Determine the [x, y] coordinate at the center of the cell enclosing the given text.  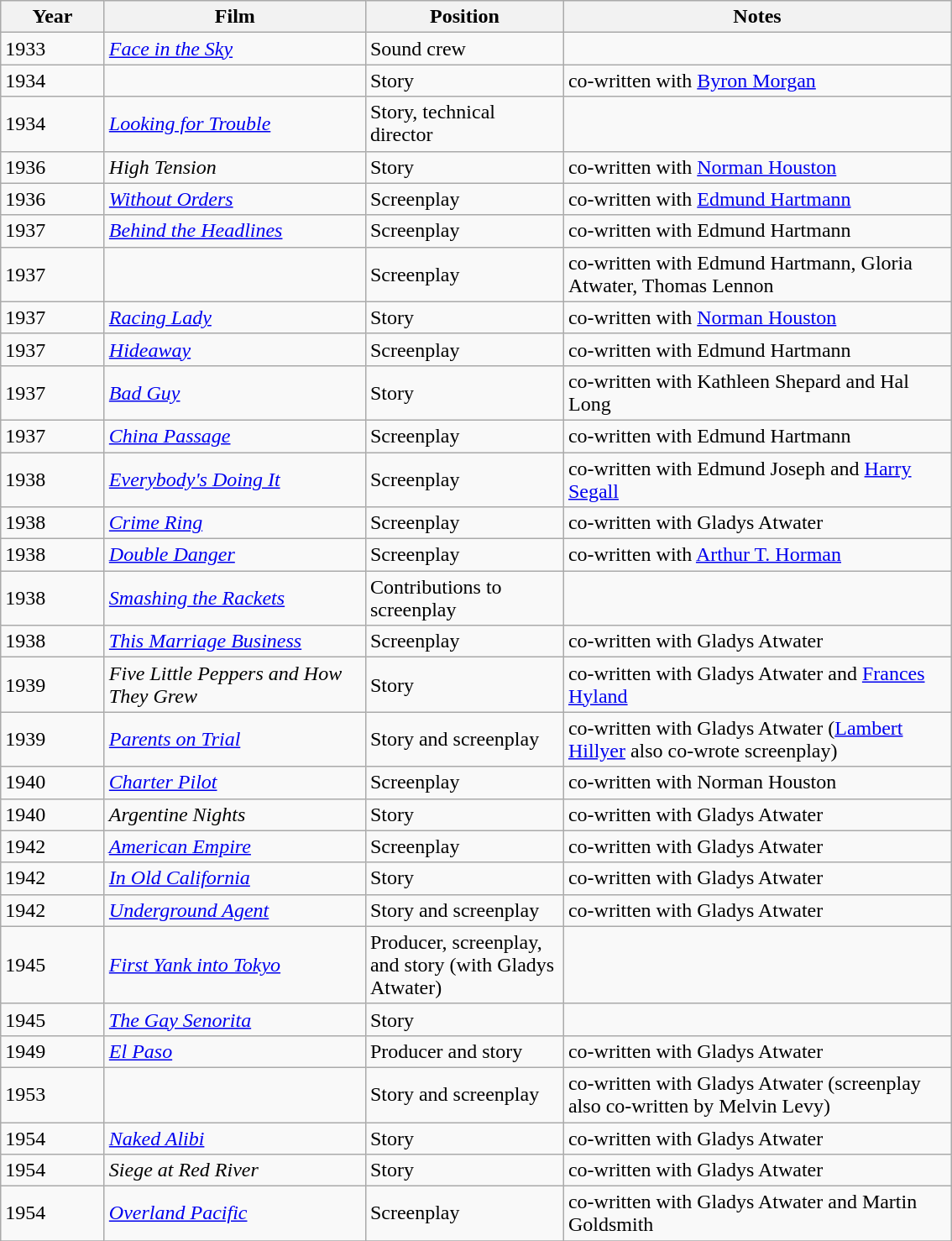
Five Little Peppers and How They Grew [235, 685]
co-written with Byron Morgan [757, 81]
Siege at Red River [235, 1170]
El Paso [235, 1051]
This Marriage Business [235, 641]
Argentine Nights [235, 814]
High Tension [235, 167]
Year [53, 17]
Position [464, 17]
Sound crew [464, 49]
co-written with Gladys Atwater (Lambert Hillyer also co-wrote screenplay) [757, 739]
Story, technical director [464, 124]
China Passage [235, 436]
Without Orders [235, 199]
co-written with Gladys Atwater (screenplay also co-written by Melvin Levy) [757, 1095]
1953 [53, 1095]
Bad Guy [235, 393]
Crime Ring [235, 523]
co-written with Edmund Joseph and Harry Segall [757, 479]
Charter Pilot [235, 783]
Double Danger [235, 555]
co-written with Arthur T. Horman [757, 555]
Overland Pacific [235, 1214]
Film [235, 17]
co-written with Kathleen Shepard and Hal Long [757, 393]
Face in the Sky [235, 49]
Looking for Trouble [235, 124]
Contributions to screenplay [464, 598]
Notes [757, 17]
Racing Lady [235, 317]
In Old California [235, 878]
Smashing the Rackets [235, 598]
Producer and story [464, 1051]
Hideaway [235, 349]
1949 [53, 1051]
Behind the Headlines [235, 231]
Naked Alibi [235, 1138]
Parents on Trial [235, 739]
co-written with Gladys Atwater and Frances Hyland [757, 685]
co-written with Edmund Hartmann, Gloria Atwater, Thomas Lennon [757, 274]
Producer, screenplay, and story (with Gladys Atwater) [464, 965]
Everybody's Doing It [235, 479]
American Empire [235, 846]
First Yank into Tokyo [235, 965]
Underground Agent [235, 910]
The Gay Senorita [235, 1019]
co-written with Gladys Atwater and Martin Goldsmith [757, 1214]
1933 [53, 49]
